Detect which cell encompasses the target text, then output its (x, y) center coordinate. 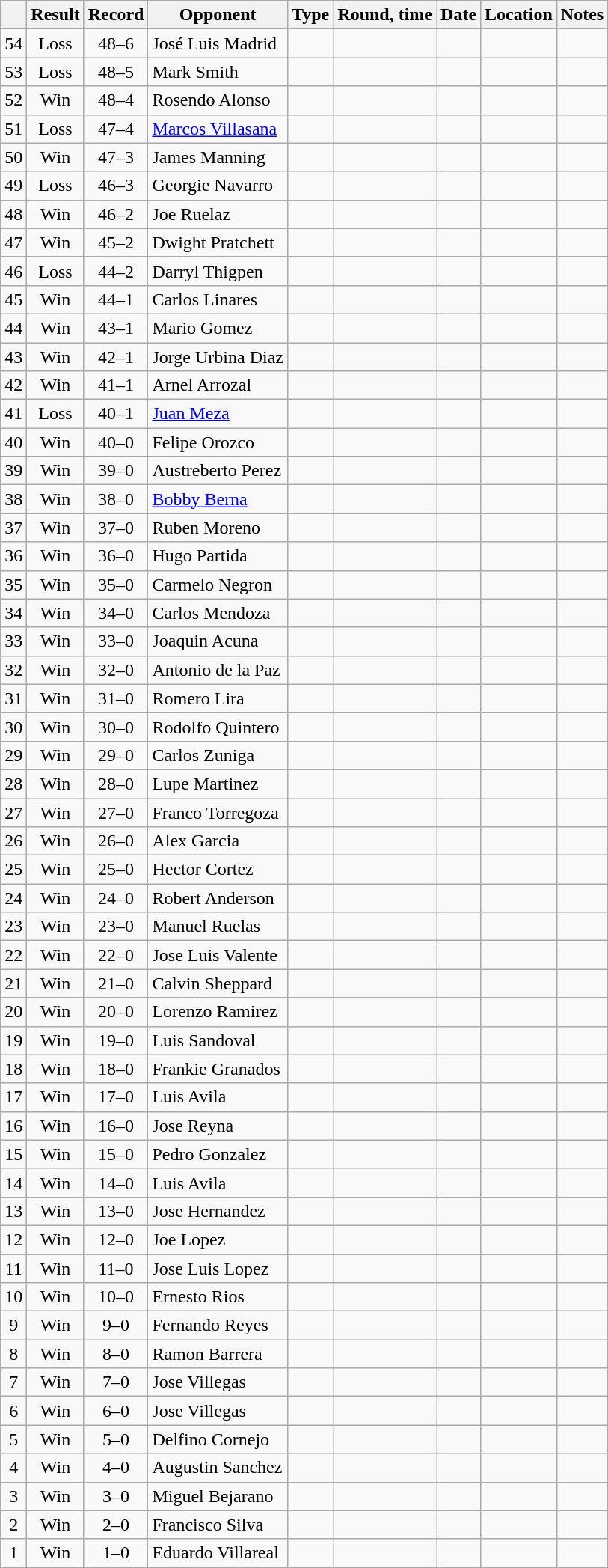
Jose Luis Lopez (218, 1269)
25 (13, 870)
20 (13, 1012)
28–0 (116, 784)
Manuel Ruelas (218, 927)
Jose Luis Valente (218, 955)
43–1 (116, 328)
Round, time (385, 15)
38 (13, 499)
42 (13, 385)
42–1 (116, 357)
Carmelo Negron (218, 585)
17 (13, 1097)
48–5 (116, 72)
9 (13, 1326)
29–0 (116, 755)
8–0 (116, 1354)
46–2 (116, 214)
Notes (582, 15)
5–0 (116, 1439)
Lorenzo Ramirez (218, 1012)
30 (13, 727)
Mark Smith (218, 72)
26 (13, 841)
Romero Lira (218, 698)
10–0 (116, 1297)
33–0 (116, 641)
Bobby Berna (218, 499)
20–0 (116, 1012)
40–1 (116, 414)
7–0 (116, 1382)
Type (310, 15)
4 (13, 1468)
Felipe Orozco (218, 442)
24–0 (116, 898)
33 (13, 641)
44–2 (116, 271)
Eduardo Villareal (218, 1553)
45–2 (116, 242)
39–0 (116, 471)
48–4 (116, 100)
52 (13, 100)
Austreberto Perez (218, 471)
37 (13, 528)
12 (13, 1239)
Miguel Bejarano (218, 1496)
35–0 (116, 585)
Ruben Moreno (218, 528)
34–0 (116, 613)
Luis Sandoval (218, 1040)
35 (13, 585)
Georgie Navarro (218, 186)
Rosendo Alonso (218, 100)
Calvin Sheppard (218, 983)
48–6 (116, 43)
Hugo Partida (218, 556)
15–0 (116, 1154)
1 (13, 1553)
27–0 (116, 812)
3–0 (116, 1496)
4–0 (116, 1468)
48 (13, 214)
Opponent (218, 15)
11 (13, 1269)
Pedro Gonzalez (218, 1154)
Augustin Sanchez (218, 1468)
23–0 (116, 927)
Record (116, 15)
40–0 (116, 442)
Dwight Pratchett (218, 242)
Ernesto Rios (218, 1297)
Marcos Villasana (218, 129)
10 (13, 1297)
11–0 (116, 1269)
18 (13, 1069)
24 (13, 898)
1–0 (116, 1553)
Alex Garcia (218, 841)
49 (13, 186)
34 (13, 613)
Carlos Zuniga (218, 755)
Date (459, 15)
23 (13, 927)
Francisco Silva (218, 1525)
26–0 (116, 841)
37–0 (116, 528)
8 (13, 1354)
Juan Meza (218, 414)
27 (13, 812)
16 (13, 1126)
41–1 (116, 385)
31 (13, 698)
46 (13, 271)
16–0 (116, 1126)
Darryl Thigpen (218, 271)
5 (13, 1439)
Jose Reyna (218, 1126)
39 (13, 471)
41 (13, 414)
Ramon Barrera (218, 1354)
22–0 (116, 955)
25–0 (116, 870)
9–0 (116, 1326)
Joaquin Acuna (218, 641)
32 (13, 670)
28 (13, 784)
6–0 (116, 1411)
Frankie Granados (218, 1069)
Franco Torregoza (218, 812)
22 (13, 955)
54 (13, 43)
Carlos Mendoza (218, 613)
40 (13, 442)
14 (13, 1183)
38–0 (116, 499)
44 (13, 328)
Location (519, 15)
17–0 (116, 1097)
James Manning (218, 157)
6 (13, 1411)
7 (13, 1382)
Jorge Urbina Diaz (218, 357)
14–0 (116, 1183)
Lupe Martinez (218, 784)
43 (13, 357)
44–1 (116, 299)
2 (13, 1525)
46–3 (116, 186)
47–4 (116, 129)
Mario Gomez (218, 328)
21 (13, 983)
32–0 (116, 670)
Jose Hernandez (218, 1211)
José Luis Madrid (218, 43)
Fernando Reyes (218, 1326)
13 (13, 1211)
12–0 (116, 1239)
19 (13, 1040)
19–0 (116, 1040)
Robert Anderson (218, 898)
31–0 (116, 698)
21–0 (116, 983)
50 (13, 157)
18–0 (116, 1069)
29 (13, 755)
30–0 (116, 727)
3 (13, 1496)
Rodolfo Quintero (218, 727)
Carlos Linares (218, 299)
53 (13, 72)
Antonio de la Paz (218, 670)
Joe Ruelaz (218, 214)
Joe Lopez (218, 1239)
Arnel Arrozal (218, 385)
15 (13, 1154)
51 (13, 129)
Result (55, 15)
2–0 (116, 1525)
47–3 (116, 157)
13–0 (116, 1211)
36 (13, 556)
47 (13, 242)
45 (13, 299)
Delfino Cornejo (218, 1439)
Hector Cortez (218, 870)
36–0 (116, 556)
